Return the [X, Y] coordinate for the center point of the cell that contains the specified text.  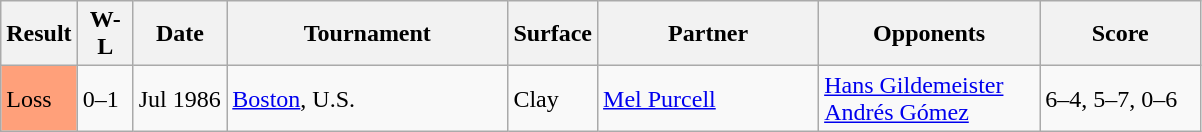
Loss [39, 98]
W-L [105, 34]
Partner [708, 34]
Boston, U.S. [368, 98]
Surface [553, 34]
0–1 [105, 98]
Jul 1986 [180, 98]
Result [39, 34]
6–4, 5–7, 0–6 [1120, 98]
Score [1120, 34]
Hans Gildemeister Andrés Gómez [930, 98]
Date [180, 34]
Opponents [930, 34]
Clay [553, 98]
Tournament [368, 34]
Mel Purcell [708, 98]
